Determine the [x, y] coordinate at the center of the cell enclosing the given text.  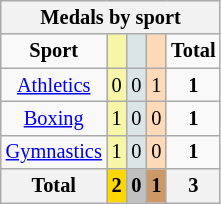
2 [117, 186]
Sport [54, 51]
Athletics [54, 85]
Gymnastics [54, 152]
Boxing [54, 118]
3 [193, 186]
Medals by sport [111, 17]
